Determine the (x, y) coordinate at the center of the cell enclosing the given text.  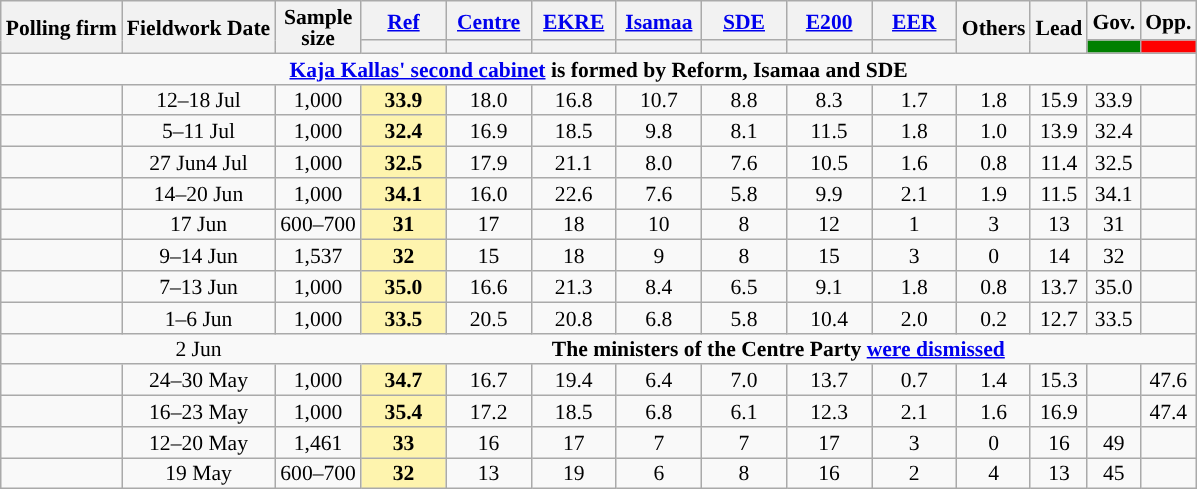
9.1 (830, 286)
11.4 (1058, 162)
SDE (744, 20)
10.4 (830, 318)
19 May (198, 474)
10.5 (830, 162)
10.7 (658, 100)
15.3 (1058, 380)
1–6 Jun (198, 318)
17.9 (488, 162)
10 (658, 224)
E200 (830, 20)
14–20 Jun (198, 194)
27 Jun4 Jul (198, 162)
Samplesize (318, 27)
16–23 May (198, 412)
Centre (488, 20)
15.9 (1058, 100)
19.4 (574, 380)
16.8 (574, 100)
8.3 (830, 100)
12–18 Jul (198, 100)
Gov. (1114, 20)
2 Jun (198, 348)
EER (914, 20)
EKRE (574, 20)
1.4 (994, 380)
9.9 (830, 194)
Isamaa (658, 20)
1,461 (318, 442)
12.7 (1058, 318)
24–30 May (198, 380)
1.7 (914, 100)
20.5 (488, 318)
Ref (404, 20)
7.0 (744, 380)
8.4 (658, 286)
1.9 (994, 194)
8.1 (744, 132)
0.7 (914, 380)
33 (404, 442)
16.0 (488, 194)
18.0 (488, 100)
Polling firm (62, 27)
47.6 (1168, 380)
35.4 (404, 412)
13.9 (1058, 132)
17 Jun (198, 224)
9–14 Jun (198, 256)
Opp. (1168, 20)
1 (914, 224)
20.8 (574, 318)
22.6 (574, 194)
14 (1058, 256)
Lead (1058, 27)
16.7 (488, 380)
6.1 (744, 412)
16.6 (488, 286)
8.0 (658, 162)
2 (914, 474)
21.3 (574, 286)
12 (830, 224)
9 (658, 256)
17.2 (488, 412)
Fieldwork Date (198, 27)
Kaja Kallas' second cabinet is formed by Reform, Isamaa and SDE (599, 68)
2.0 (914, 318)
7–13 Jun (198, 286)
4 (994, 474)
6.4 (658, 380)
8.8 (744, 100)
1,537 (318, 256)
12–20 May (198, 442)
5–11 Jul (198, 132)
6 (658, 474)
21.1 (574, 162)
45 (1114, 474)
Others (994, 27)
6.5 (744, 286)
47.4 (1168, 412)
34.7 (404, 380)
9.8 (658, 132)
The ministers of the Centre Party were dismissed (779, 348)
0.2 (994, 318)
1.0 (994, 132)
49 (1114, 442)
19 (574, 474)
12.3 (830, 412)
